Return the (X, Y) coordinate for the center point of the cell that contains the specified text.  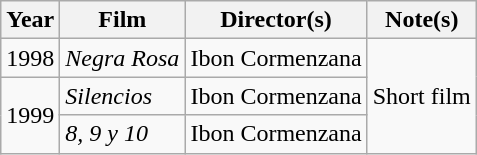
Negra Rosa (122, 58)
Film (122, 20)
8, 9 y 10 (122, 134)
Silencios (122, 96)
1999 (30, 115)
Director(s) (276, 20)
Note(s) (422, 20)
Year (30, 20)
1998 (30, 58)
Short film (422, 96)
